Find where the given text appears and provide that cell's center as [x, y] coordinate. 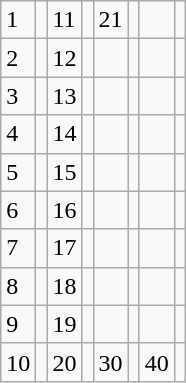
40 [156, 362]
3 [18, 96]
6 [18, 210]
17 [64, 248]
8 [18, 286]
9 [18, 324]
16 [64, 210]
12 [64, 58]
10 [18, 362]
7 [18, 248]
5 [18, 172]
30 [110, 362]
13 [64, 96]
2 [18, 58]
20 [64, 362]
21 [110, 20]
15 [64, 172]
14 [64, 134]
1 [18, 20]
19 [64, 324]
18 [64, 286]
11 [64, 20]
4 [18, 134]
